Detect which cell encompasses the target text, then output its [X, Y] center coordinate. 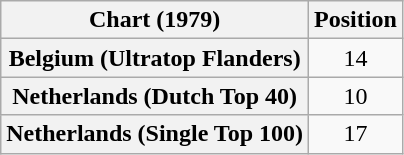
Netherlands (Single Top 100) [155, 134]
Position [356, 20]
14 [356, 58]
10 [356, 96]
Netherlands (Dutch Top 40) [155, 96]
Belgium (Ultratop Flanders) [155, 58]
17 [356, 134]
Chart (1979) [155, 20]
